Capture the cell that displays the provided text and extract its (x, y) central coordinate. 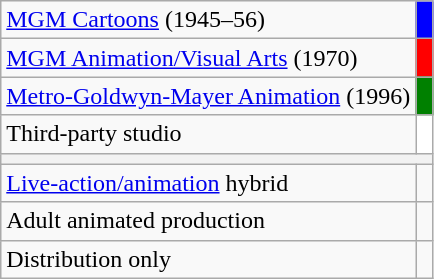
Third-party studio (208, 134)
MGM Animation/Visual Arts (1970) (208, 58)
Distribution only (208, 259)
Metro-Goldwyn-Mayer Animation (1996) (208, 96)
Live-action/animation hybrid (208, 183)
MGM Cartoons (1945–56) (208, 20)
Adult animated production (208, 221)
